For the text-containing cell, return its midpoint in [x, y] coordinate format. 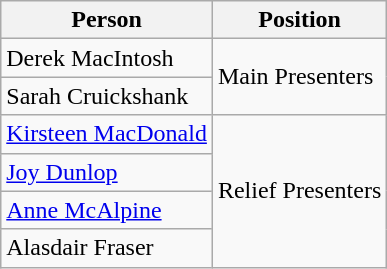
Relief Presenters [299, 191]
Sarah Cruickshank [107, 96]
Kirsteen MacDonald [107, 134]
Person [107, 20]
Main Presenters [299, 77]
Alasdair Fraser [107, 248]
Derek MacIntosh [107, 58]
Anne McAlpine [107, 210]
Position [299, 20]
Joy Dunlop [107, 172]
